Extract the (x, y) coordinate from the center of the cell holding the provided text.  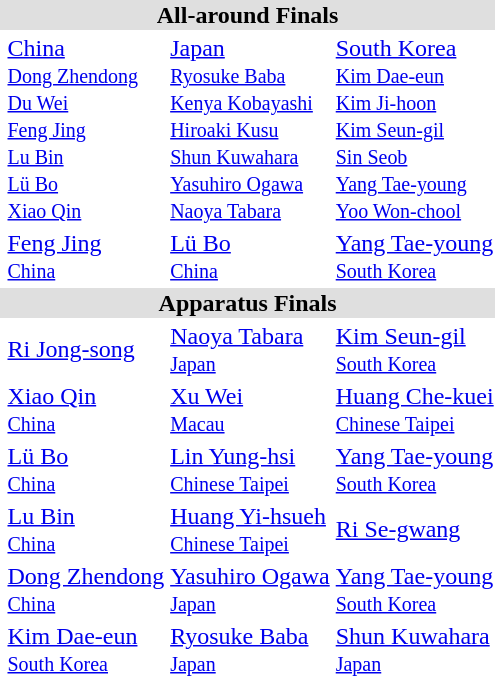
Naoya Tabara Japan (250, 350)
Kim Seun-gil South Korea (414, 350)
All-around Finals (248, 15)
Yasuhiro Ogawa Japan (250, 590)
Apparatus Finals (248, 303)
ChinaDong ZhendongDu WeiFeng JingLu BinLü BoXiao Qin (86, 129)
Ri Se-gwang (414, 530)
Xiao Qin China (86, 410)
Ri Jong-song (86, 350)
Huang Yi-hsueh Chinese Taipei (250, 530)
Dong Zhendong China (86, 590)
Feng Jing China (86, 256)
Lu Bin China (86, 530)
Huang Che-kuei Chinese Taipei (414, 410)
JapanRyosuke BabaKenya KobayashiHiroaki KusuShun KuwaharaYasuhiro OgawaNaoya Tabara (250, 129)
Xu Wei Macau (250, 410)
Lin Yung-hsi Chinese Taipei (250, 470)
South KoreaKim Dae-eunKim Ji-hoonKim Seun-gilSin SeobYang Tae-youngYoo Won-chool (414, 129)
